Locate the cell with the specified text and output its (x, y) center coordinate. 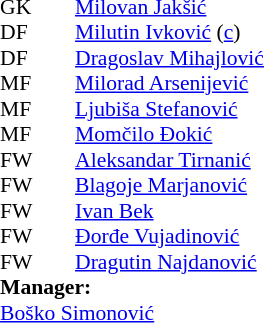
Aleksandar Tirnanić (170, 160)
Milorad Arsenijević (170, 83)
Ljubiša Stefanović (170, 109)
Momčilo Đokić (170, 135)
Milutin Ivković (c) (170, 33)
Blagoje Marjanović (170, 185)
Dragutin Najdanović (170, 262)
Manager: (132, 287)
Đorđe Vujadinović (170, 237)
Ivan Bek (170, 211)
Dragoslav Mihajlović (170, 58)
